Return [X, Y] of the center of cell containing provided text 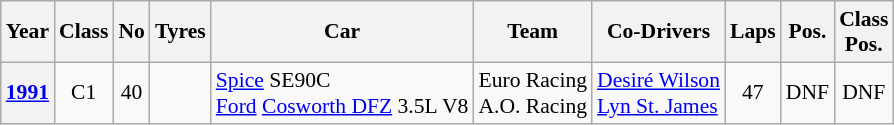
40 [132, 92]
47 [753, 92]
ClassPos. [864, 32]
1991 [28, 92]
Tyres [180, 32]
Euro Racing A.O. Racing [532, 92]
C1 [84, 92]
No [132, 32]
Desiré Wilson Lyn St. James [658, 92]
Car [342, 32]
Pos. [808, 32]
Spice SE90CFord Cosworth DFZ 3.5L V8 [342, 92]
Year [28, 32]
Class [84, 32]
Laps [753, 32]
Team [532, 32]
Co-Drivers [658, 32]
